Capture the cell that displays the provided text and extract its (x, y) central coordinate. 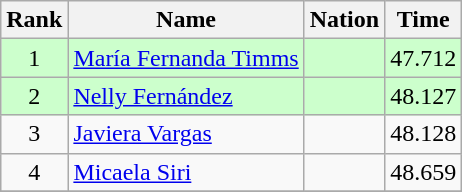
Nelly Fernández (186, 96)
3 (34, 134)
48.659 (424, 172)
Nation (344, 20)
Time (424, 20)
Rank (34, 20)
48.127 (424, 96)
Micaela Siri (186, 172)
Name (186, 20)
48.128 (424, 134)
47.712 (424, 58)
2 (34, 96)
4 (34, 172)
Javiera Vargas (186, 134)
María Fernanda Timms (186, 58)
1 (34, 58)
